For the text-containing cell, return its midpoint in [X, Y] coordinate format. 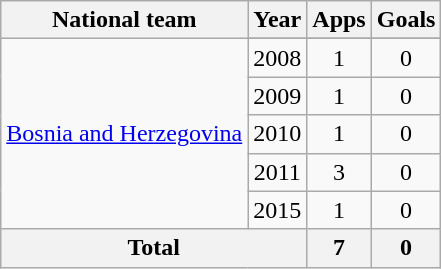
2010 [278, 134]
Total [154, 248]
2009 [278, 96]
National team [124, 20]
2008 [278, 58]
7 [339, 248]
2015 [278, 210]
Bosnia and Herzegovina [124, 134]
Year [278, 20]
Goals [406, 20]
3 [339, 172]
2011 [278, 172]
Apps [339, 20]
